Provide the [x, y] coordinate of the cell's center where the given text is located.  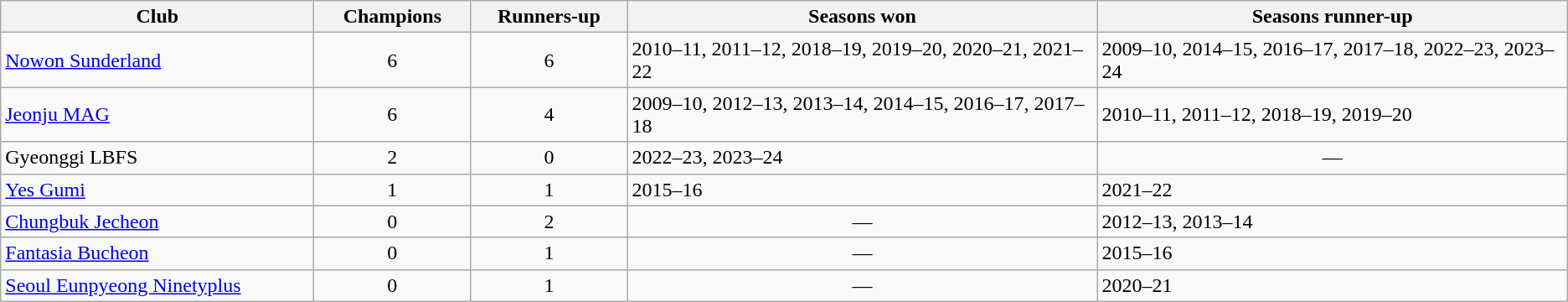
2010–11, 2011–12, 2018–19, 2019–20 [1332, 114]
2012–13, 2013–14 [1332, 221]
2009–10, 2012–13, 2013–14, 2014–15, 2016–17, 2017–18 [863, 114]
Club [157, 17]
2022–23, 2023–24 [863, 158]
Seasons runner-up [1332, 17]
2020–21 [1332, 285]
Fantasia Bucheon [157, 253]
4 [549, 114]
Seoul Eunpyeong Ninetyplus [157, 285]
Jeonju MAG [157, 114]
2021–22 [1332, 190]
Seasons won [863, 17]
Chungbuk Jecheon [157, 221]
Gyeonggi LBFS [157, 158]
Champions [392, 17]
2009–10, 2014–15, 2016–17, 2017–18, 2022–23, 2023–24 [1332, 60]
Nowon Sunderland [157, 60]
2010–11, 2011–12, 2018–19, 2019–20, 2020–21, 2021–22 [863, 60]
Yes Gumi [157, 190]
Runners-up [549, 17]
